Search for the cell housing the specified text and yield its [X, Y] center coordinate. 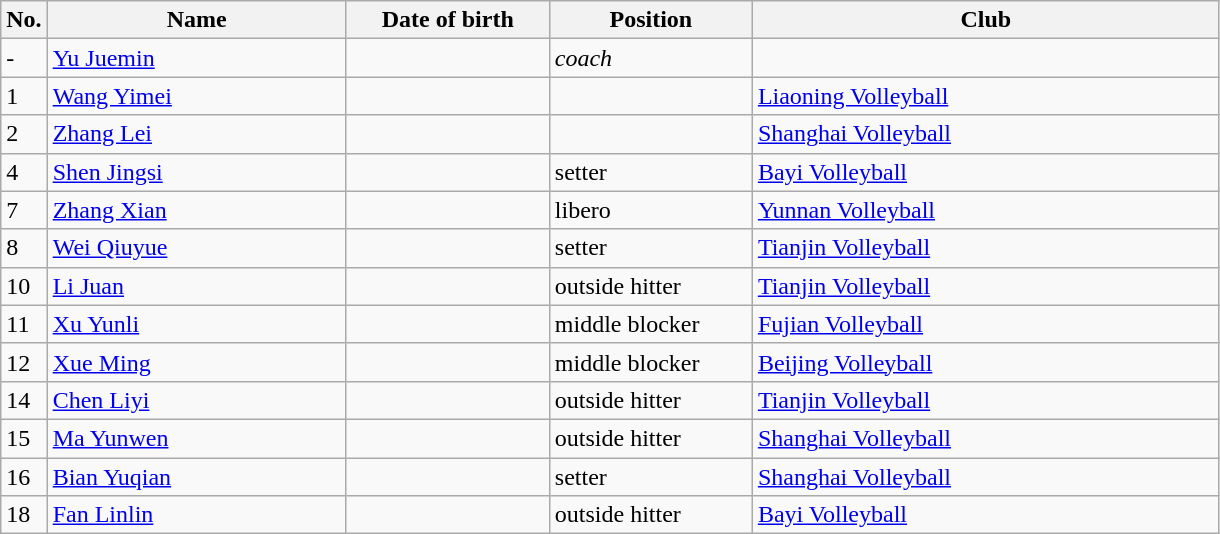
Liaoning Volleyball [986, 96]
Xu Yunli [196, 324]
Position [650, 20]
7 [24, 210]
18 [24, 515]
12 [24, 362]
libero [650, 210]
16 [24, 477]
Li Juan [196, 286]
Wei Qiuyue [196, 248]
Chen Liyi [196, 400]
Shen Jingsi [196, 172]
Zhang Lei [196, 134]
Fan Linlin [196, 515]
4 [24, 172]
Zhang Xian [196, 210]
Name [196, 20]
8 [24, 248]
coach [650, 58]
11 [24, 324]
2 [24, 134]
Yunnan Volleyball [986, 210]
14 [24, 400]
10 [24, 286]
- [24, 58]
Ma Yunwen [196, 438]
1 [24, 96]
Club [986, 20]
Fujian Volleyball [986, 324]
Bian Yuqian [196, 477]
Date of birth [448, 20]
Wang Yimei [196, 96]
15 [24, 438]
Yu Juemin [196, 58]
No. [24, 20]
Xue Ming [196, 362]
Beijing Volleyball [986, 362]
